Locate the cell with the specified text and output its (X, Y) center coordinate. 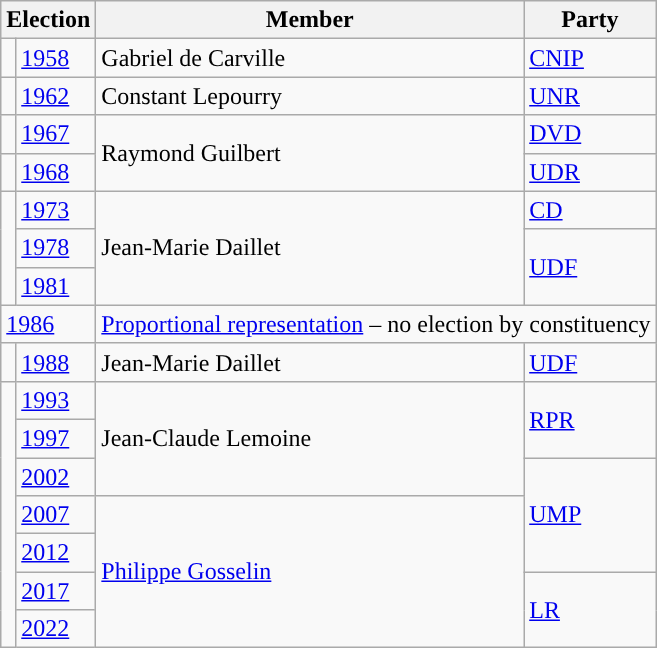
1981 (56, 286)
Party (590, 20)
2022 (56, 629)
Constant Lepourry (310, 96)
1973 (56, 210)
RPR (590, 419)
CD (590, 210)
Gabriel de Carville (310, 58)
DVD (590, 134)
1986 (48, 324)
1967 (56, 134)
Jean-Claude Lemoine (310, 438)
Election (48, 20)
1962 (56, 96)
LR (590, 610)
UMP (590, 515)
UDR (590, 172)
2017 (56, 591)
Raymond Guilbert (310, 153)
2007 (56, 515)
2012 (56, 553)
1988 (56, 362)
1958 (56, 58)
1993 (56, 400)
1968 (56, 172)
Member (310, 20)
1978 (56, 248)
UNR (590, 96)
2002 (56, 477)
Proportional representation – no election by constituency (376, 324)
CNIP (590, 58)
1997 (56, 438)
Philippe Gosselin (310, 572)
